For the text-containing cell, return its midpoint in [x, y] coordinate format. 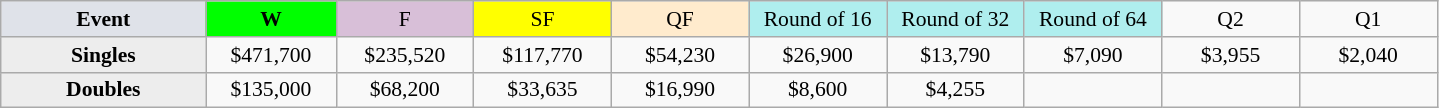
F [405, 19]
Round of 32 [955, 19]
SF [543, 19]
$4,255 [955, 90]
$8,600 [818, 90]
$3,955 [1231, 55]
$13,790 [955, 55]
W [271, 19]
$235,520 [405, 55]
$471,700 [271, 55]
$68,200 [405, 90]
QF [680, 19]
$33,635 [543, 90]
$16,990 [680, 90]
$7,090 [1093, 55]
Doubles [104, 90]
$54,230 [680, 55]
$135,000 [271, 90]
Round of 64 [1093, 19]
Q2 [1231, 19]
Q1 [1368, 19]
$117,770 [543, 55]
Singles [104, 55]
Round of 16 [818, 19]
Event [104, 19]
$2,040 [1368, 55]
$26,900 [818, 55]
